Provide the [X, Y] coordinate of the cell's center where the given text is located.  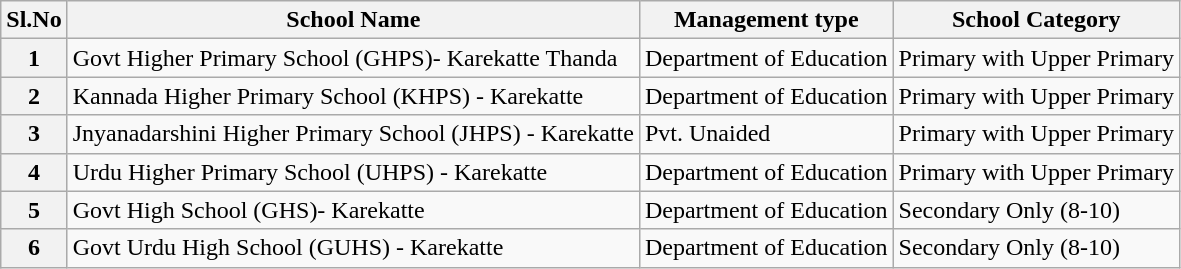
School Category [1036, 20]
Jnyanadarshini Higher Primary School (JHPS) - Karekatte [353, 134]
6 [34, 248]
3 [34, 134]
School Name [353, 20]
Pvt. Unaided [766, 134]
2 [34, 96]
4 [34, 172]
Kannada Higher Primary School (KHPS) - Karekatte [353, 96]
Govt Higher Primary School (GHPS)- Karekatte Thanda [353, 58]
Govt Urdu High School (GUHS) - Karekatte [353, 248]
Govt High School (GHS)- Karekatte [353, 210]
5 [34, 210]
Management type [766, 20]
Urdu Higher Primary School (UHPS) - Karekatte [353, 172]
1 [34, 58]
Sl.No [34, 20]
